Output the [X, Y] coordinate of the center of the cell containing the given text.  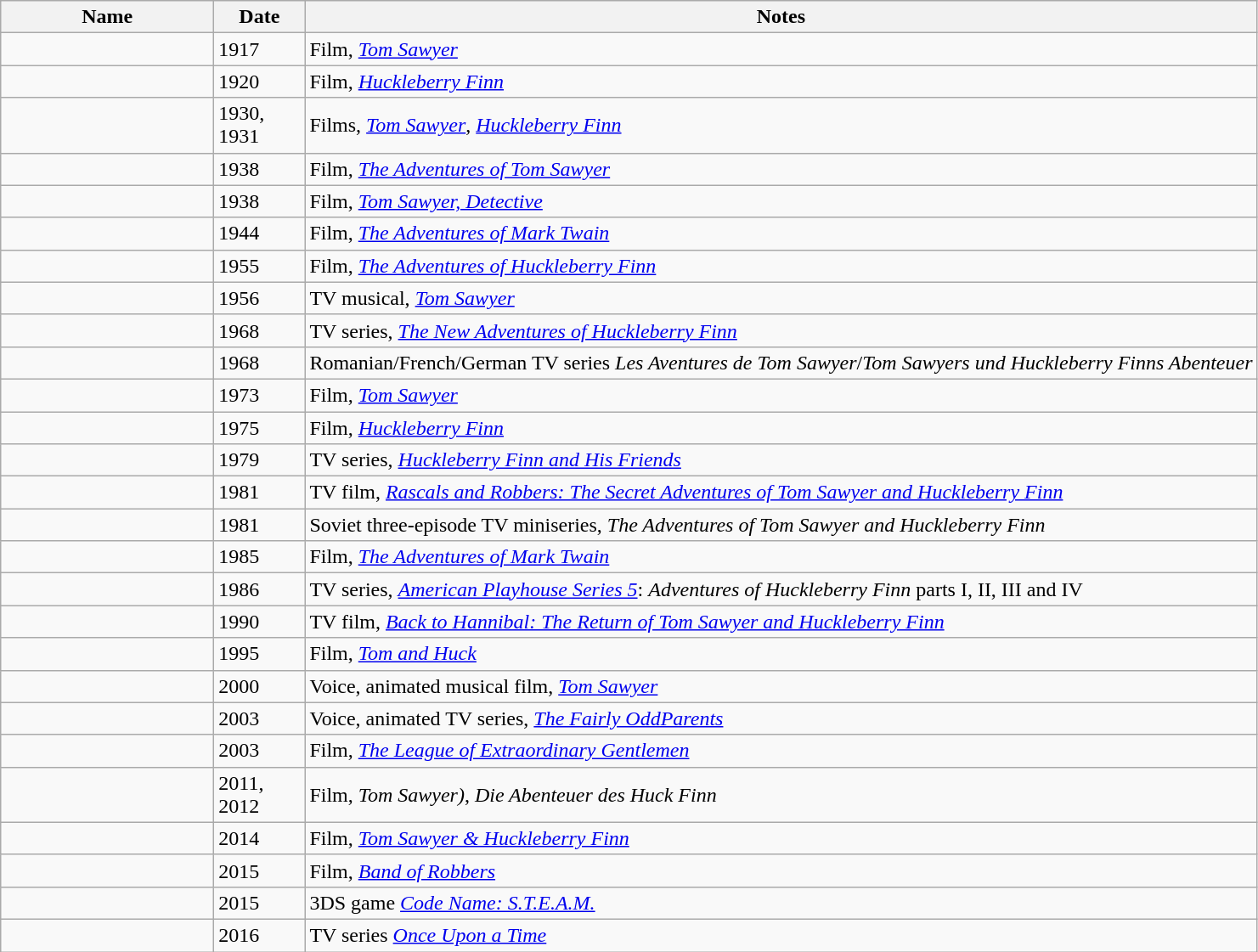
TV musical, Tom Sawyer [781, 298]
TV film, Rascals and Robbers: The Secret Adventures of Tom Sawyer and Huckleberry Finn [781, 493]
Film, The Adventures of Huckleberry Finn [781, 266]
3DS game Code Name: S.T.E.A.M. [781, 903]
2016 [260, 935]
Film, The League of Extraordinary Gentlemen [781, 751]
Films, Tom Sawyer, Huckleberry Finn [781, 126]
2014 [260, 838]
1944 [260, 234]
Voice, animated musical film, Tom Sawyer [781, 686]
TV series, The New Adventures of Huckleberry Finn [781, 330]
Romanian/French/German TV series Les Aventures de Tom Sawyer/Tom Sawyers und Huckleberry Finns Abenteuer [781, 363]
Film, Tom Sawyer & Huckleberry Finn [781, 838]
Film, Tom Sawyer, Detective [781, 201]
TV series, Huckleberry Finn and His Friends [781, 460]
TV series Once Upon a Time [781, 935]
2000 [260, 686]
1956 [260, 298]
1917 [260, 49]
1975 [260, 427]
1986 [260, 589]
1930, 1931 [260, 126]
2011, 2012 [260, 795]
Film, Band of Robbers [781, 870]
TV series, American Playhouse Series 5: Adventures of Huckleberry Finn parts I, II, III and IV [781, 589]
1995 [260, 654]
Film, Tom and Huck [781, 654]
Film, Tom Sawyer), Die Abenteuer des Huck Finn [781, 795]
Voice, animated TV series, The Fairly OddParents [781, 718]
Date [260, 17]
1979 [260, 460]
1973 [260, 395]
1990 [260, 622]
TV film, Back to Hannibal: The Return of Tom Sawyer and Huckleberry Finn [781, 622]
Notes [781, 17]
Soviet three-episode TV miniseries, The Adventures of Tom Sawyer and Huckleberry Finn [781, 525]
Name [107, 17]
1985 [260, 557]
Film, The Adventures of Tom Sawyer [781, 169]
1955 [260, 266]
1920 [260, 82]
